For the text-containing cell, return its midpoint in [x, y] coordinate format. 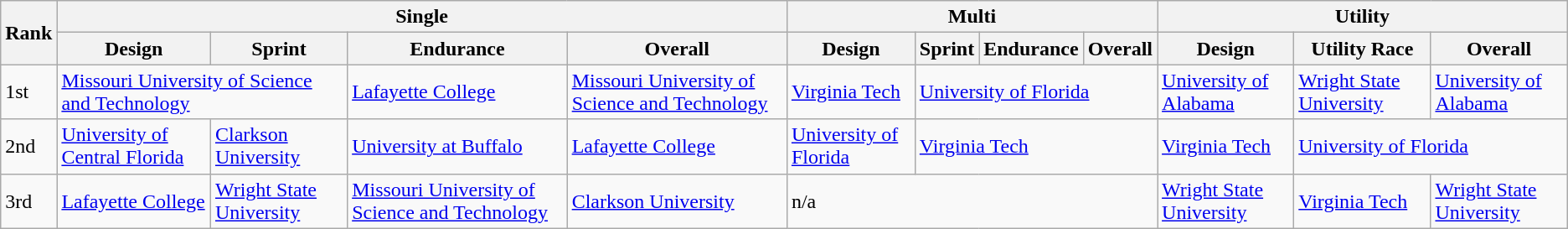
Rank [28, 33]
3rd [28, 201]
Multi [972, 17]
1st [28, 92]
Utility Race [1362, 49]
n/a [972, 201]
University of Central Florida [134, 146]
Utility [1363, 17]
2nd [28, 146]
Single [422, 17]
University at Buffalo [457, 146]
